From the cell containing the given text, extract its center point as (x, y) coordinate. 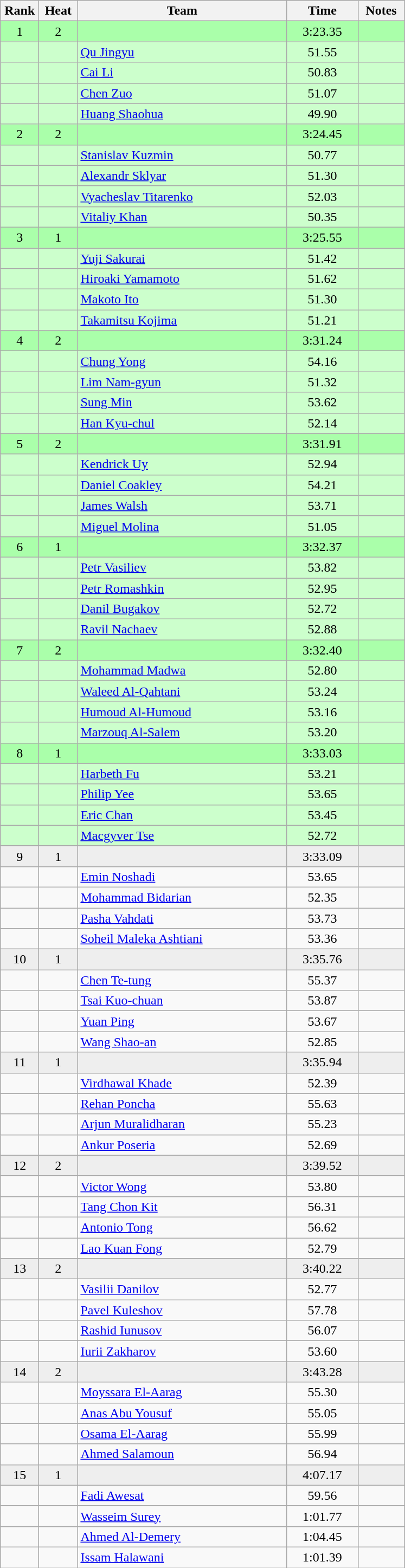
51.21 (322, 320)
Pavel Kuleshov (182, 1310)
Takamitsu Kojima (182, 320)
Time (322, 11)
Humoud Al-Humoud (182, 712)
52.79 (322, 1248)
55.23 (322, 1124)
51.32 (322, 382)
Anas Abu Yousuf (182, 1413)
50.77 (322, 155)
Moyssara El-Aarag (182, 1392)
51.42 (322, 258)
3:32.40 (322, 650)
Soheil Maleka Ashtiani (182, 939)
Yuan Ping (182, 1021)
52.80 (322, 671)
Virdhawal Khade (182, 1083)
59.56 (322, 1495)
3:35.76 (322, 960)
Mohammad Madwa (182, 671)
Chen Te-tung (182, 980)
Vasilii Danilov (182, 1290)
Heat (59, 11)
5 (20, 444)
Chung Yong (182, 361)
56.94 (322, 1454)
Pasha Vahdati (182, 918)
Wasseim Surey (182, 1516)
Tang Chon Kit (182, 1207)
53.62 (322, 403)
3 (20, 237)
56.31 (322, 1207)
Rashid Iunusov (182, 1331)
Ahmed Al-Demery (182, 1537)
3:43.28 (322, 1372)
Vyacheslav Titarenko (182, 196)
Chen Zuo (182, 93)
57.78 (322, 1310)
Team (182, 11)
Arjun Muralidharan (182, 1124)
1:01.39 (322, 1557)
53.67 (322, 1021)
9 (20, 856)
Stanislav Kuzmin (182, 155)
52.35 (322, 897)
51.05 (322, 526)
Ankur Poseria (182, 1145)
52.77 (322, 1290)
Ravil Nachaev (182, 630)
51.07 (322, 93)
Wang Shao-an (182, 1042)
3:39.52 (322, 1165)
Hiroaki Yamamoto (182, 279)
Harbeth Fu (182, 774)
3:24.45 (322, 134)
49.90 (322, 114)
7 (20, 650)
Mohammad Bidarian (182, 897)
Antonio Tong (182, 1227)
56.07 (322, 1331)
53.73 (322, 918)
55.05 (322, 1413)
54.16 (322, 361)
51.62 (322, 279)
Lao Kuan Fong (182, 1248)
Philip Yee (182, 794)
13 (20, 1269)
Osama El-Aarag (182, 1434)
Huang Shaohua (182, 114)
Qu Jingyu (182, 52)
52.39 (322, 1083)
Han Kyu-chul (182, 423)
James Walsh (182, 506)
53.82 (322, 567)
Notes (381, 11)
Cai Li (182, 73)
53.24 (322, 691)
Tsai Kuo-chuan (182, 1001)
53.71 (322, 506)
Ahmed Salamoun (182, 1454)
53.80 (322, 1186)
55.63 (322, 1104)
50.35 (322, 217)
3:25.55 (322, 237)
54.21 (322, 485)
Rank (20, 11)
Sung Min (182, 403)
55.30 (322, 1392)
52.94 (322, 464)
3:40.22 (322, 1269)
Waleed Al-Qahtani (182, 691)
50.83 (322, 73)
3:23.35 (322, 31)
4 (20, 341)
53.16 (322, 712)
Danil Bugakov (182, 609)
53.60 (322, 1351)
52.03 (322, 196)
52.14 (322, 423)
52.85 (322, 1042)
1:01.77 (322, 1516)
51.55 (322, 52)
53.87 (322, 1001)
10 (20, 960)
Iurii Zakharov (182, 1351)
3:33.03 (322, 753)
15 (20, 1475)
Lim Nam-gyun (182, 382)
53.36 (322, 939)
55.99 (322, 1434)
Marzouq Al-Salem (182, 733)
56.62 (322, 1227)
53.20 (322, 733)
3:32.37 (322, 547)
3:31.24 (322, 341)
Eric Chan (182, 815)
53.21 (322, 774)
4:07.17 (322, 1475)
3:31.91 (322, 444)
Petr Vasiliev (182, 567)
12 (20, 1165)
Makoto Ito (182, 300)
52.88 (322, 630)
52.95 (322, 588)
Yuji Sakurai (182, 258)
Macgyver Tse (182, 835)
14 (20, 1372)
8 (20, 753)
Petr Romashkin (182, 588)
6 (20, 547)
Issam Halawani (182, 1557)
55.37 (322, 980)
Daniel Coakley (182, 485)
Kendrick Uy (182, 464)
53.45 (322, 815)
1:04.45 (322, 1537)
52.69 (322, 1145)
Emin Noshadi (182, 877)
Victor Wong (182, 1186)
Miguel Molina (182, 526)
Fadi Awesat (182, 1495)
Rehan Poncha (182, 1104)
11 (20, 1062)
3:35.94 (322, 1062)
3:33.09 (322, 856)
Vitaliy Khan (182, 217)
Alexandr Sklyar (182, 176)
